Identify which cell holds the provided text, then report its [x, y] central coordinate. 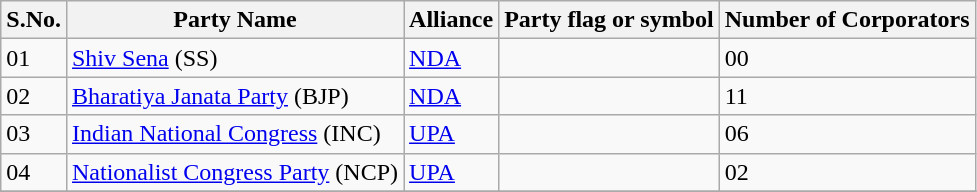
03 [34, 134]
Bharatiya Janata Party (BJP) [234, 96]
Party flag or symbol [610, 20]
04 [34, 172]
00 [847, 58]
11 [847, 96]
Indian National Congress (INC) [234, 134]
01 [34, 58]
Party Name [234, 20]
Number of Corporators [847, 20]
S.No. [34, 20]
Alliance [452, 20]
Nationalist Congress Party (NCP) [234, 172]
06 [847, 134]
Shiv Sena (SS) [234, 58]
